Return the [X, Y] coordinate for the center point of the cell that contains the specified text.  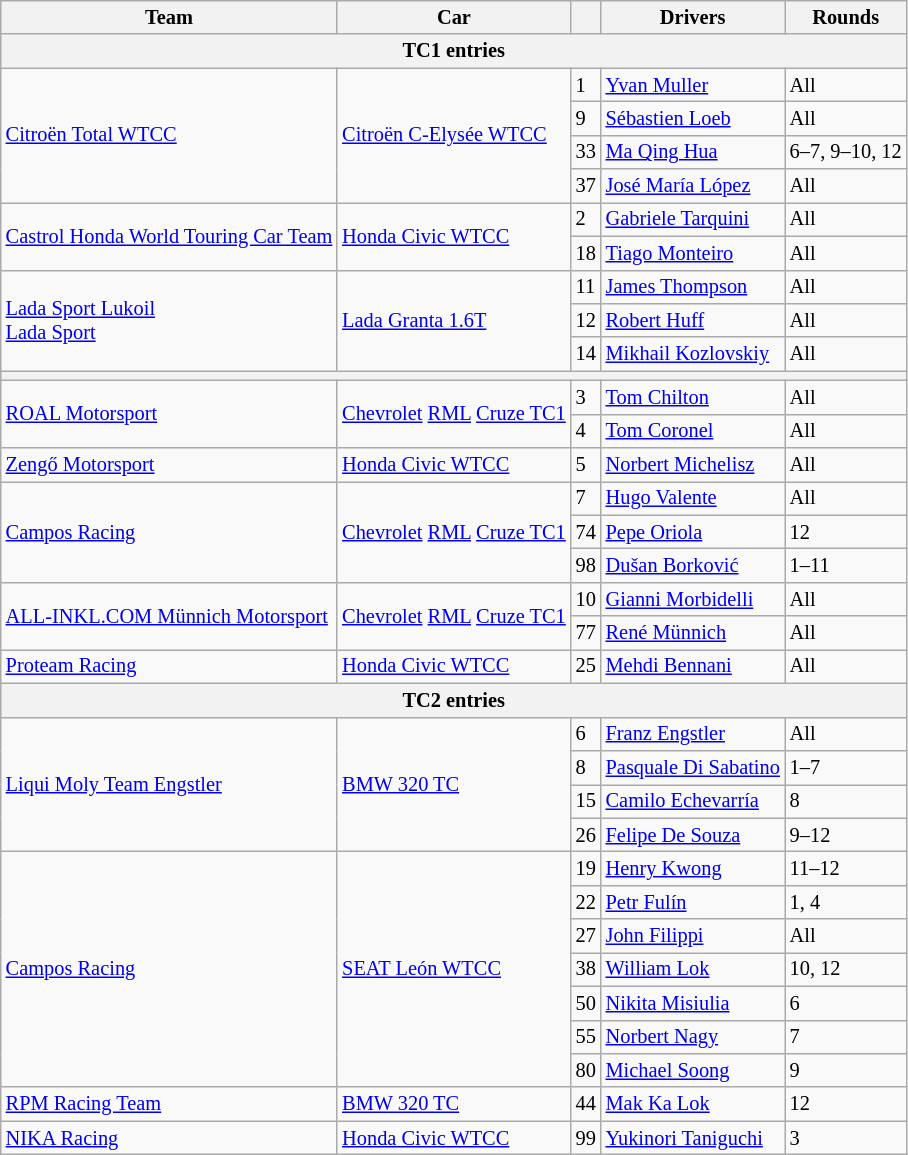
11 [586, 287]
14 [586, 354]
Zengő Motorsport [169, 465]
44 [586, 1104]
Camilo Echevarría [693, 801]
Michael Soong [693, 1070]
80 [586, 1070]
ALL-INKL.COM Münnich Motorsport [169, 616]
Castrol Honda World Touring Car Team [169, 236]
James Thompson [693, 287]
Citroën C-Elysée WTCC [454, 136]
Robert Huff [693, 320]
Petr Fulín [693, 902]
Dušan Borković [693, 565]
Mak Ka Lok [693, 1104]
Yukinori Taniguchi [693, 1138]
33 [586, 152]
Drivers [693, 17]
Ma Qing Hua [693, 152]
Proteam Racing [169, 666]
1–11 [846, 565]
Norbert Nagy [693, 1037]
2 [586, 219]
22 [586, 902]
José María López [693, 186]
10 [586, 599]
NIKA Racing [169, 1138]
37 [586, 186]
1–7 [846, 767]
Henry Kwong [693, 868]
1 [586, 85]
6–7, 9–10, 12 [846, 152]
Sébastien Loeb [693, 118]
Tom Coronel [693, 431]
Mikhail Kozlovskiy [693, 354]
4 [586, 431]
Lada Sport Lukoil Lada Sport [169, 320]
Car [454, 17]
Lada Granta 1.6T [454, 320]
Felipe De Souza [693, 835]
TC2 entries [454, 700]
William Lok [693, 969]
RPM Racing Team [169, 1104]
18 [586, 253]
Team [169, 17]
9–12 [846, 835]
Gianni Morbidelli [693, 599]
René Münnich [693, 633]
98 [586, 565]
SEAT León WTCC [454, 969]
11–12 [846, 868]
1, 4 [846, 902]
50 [586, 1003]
John Filippi [693, 936]
25 [586, 666]
Rounds [846, 17]
74 [586, 532]
TC1 entries [454, 51]
Franz Engstler [693, 734]
Liqui Moly Team Engstler [169, 784]
Pasquale Di Sabatino [693, 767]
Norbert Michelisz [693, 465]
Mehdi Bennani [693, 666]
27 [586, 936]
Pepe Oriola [693, 532]
Gabriele Tarquini [693, 219]
Tiago Monteiro [693, 253]
5 [586, 465]
15 [586, 801]
Nikita Misiulia [693, 1003]
ROAL Motorsport [169, 414]
38 [586, 969]
77 [586, 633]
99 [586, 1138]
Yvan Muller [693, 85]
Hugo Valente [693, 498]
10, 12 [846, 969]
26 [586, 835]
Citroën Total WTCC [169, 136]
Tom Chilton [693, 397]
19 [586, 868]
55 [586, 1037]
